Capture the cell that displays the provided text and extract its [x, y] central coordinate. 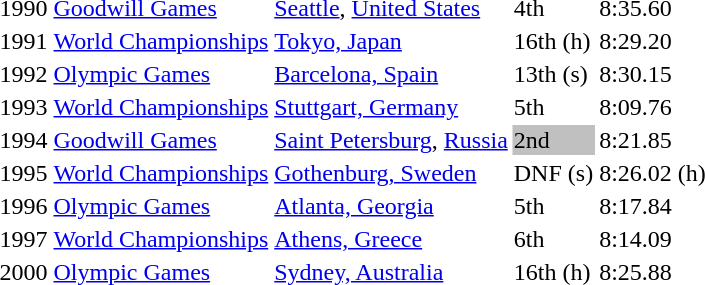
Atlanta, Georgia [392, 206]
13th (s) [553, 74]
Goodwill Games [161, 140]
Tokyo, Japan [392, 41]
16th (h) [553, 41]
Gothenburg, Sweden [392, 173]
6th [553, 239]
DNF (s) [553, 173]
2nd [553, 140]
Athens, Greece [392, 239]
Barcelona, Spain [392, 74]
Saint Petersburg, Russia [392, 140]
Stuttgart, Germany [392, 107]
